Identify which cell holds the provided text, then report its (x, y) central coordinate. 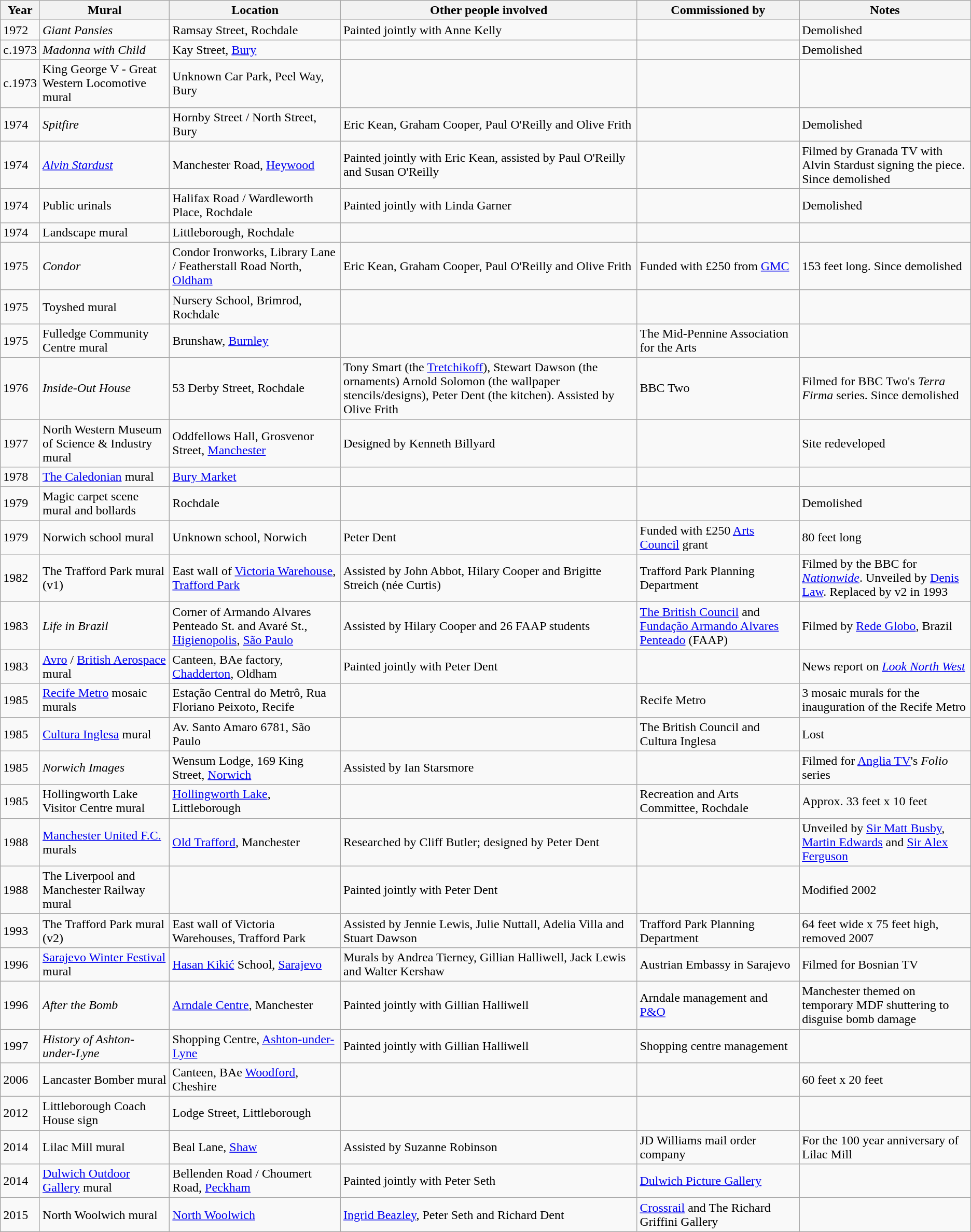
BBC Two (718, 388)
Arndale Centre, Manchester (255, 1005)
Madonna with Child (104, 50)
Assisted by Jennie Lewis, Julie Nuttall, Adelia Villa and Stuart Dawson (489, 930)
Recreation and Arts Committee, Rochdale (718, 802)
Dulwich Outdoor Gallery mural (104, 1181)
Estação Central do Metrô, Rua Floriano Peixoto, Recife (255, 700)
60 feet x 20 feet (885, 1080)
Manchester Road, Heywood (255, 165)
Beal Lane, Shaw (255, 1147)
Life in Brazil (104, 626)
Hollingworth Lake, Littleborough (255, 802)
Arndale management and P&O (718, 1005)
East wall of Victoria Warehouse, Trafford Park (255, 578)
Lilac Mill mural (104, 1147)
Researched by Cliff Butler; designed by Peter Dent (489, 842)
Assisted by Suzanne Robinson (489, 1147)
Giant Pansies (104, 30)
Painted jointly with Eric Kean, assisted by Paul O'Reilly and Susan O'Reilly (489, 165)
Wensum Lodge, 169 King Street, Norwich (255, 767)
Kay Street, Bury (255, 50)
Notes (885, 10)
East wall of Victoria Warehouses, Trafford Park (255, 930)
Brunshaw, Burnley (255, 340)
Magic carpet scene mural and bollards (104, 504)
Filmed by Rede Globo, Brazil (885, 626)
1993 (20, 930)
80 feet long (885, 537)
Assisted by Ian Starsmore (489, 767)
Designed by Kenneth Billyard (489, 443)
Old Trafford, Manchester (255, 842)
Filmed for Anglia TV's Folio series (885, 767)
Lancaster Bomber mural (104, 1080)
Location (255, 10)
Mural (104, 10)
Assisted by John Abbot, Hilary Cooper and Brigitte Streich (née Curtis) (489, 578)
Other people involved (489, 10)
Lost (885, 734)
Corner of Armando Alvares Penteado St. and Avaré St., Higienopolis, São Paulo (255, 626)
For the 100 year anniversary of Lilac Mill (885, 1147)
1997 (20, 1045)
JD Williams mail order company (718, 1147)
Toyshed mural (104, 307)
Littleborough Coach House sign (104, 1114)
2012 (20, 1114)
Norwich school mural (104, 537)
Rochdale (255, 504)
1982 (20, 578)
Landscape mural (104, 232)
Condor Ironworks, Library Lane / Featherstall Road North, Oldham (255, 266)
Filmed by the BBC for Nationwide. Unveiled by Denis Law. Replaced by v2 in 1993 (885, 578)
Oddfellows Hall, Grosvenor Street, Manchester (255, 443)
Filmed for BBC Two's Terra Firma series. Since demolished (885, 388)
The Mid-Pennine Association for the Arts (718, 340)
The Caledonian mural (104, 477)
Dulwich Picture Gallery (718, 1181)
Unveiled by Sir Matt Busby, Martin Edwards and Sir Alex Ferguson (885, 842)
Assisted by Hilary Cooper and 26 FAAP students (489, 626)
Hasan Kikić School, Sarajevo (255, 964)
Funded with £250 from GMC (718, 266)
64 feet wide x 75 feet high, removed 2007 (885, 930)
Nursery School, Brimrod, Rochdale (255, 307)
Filmed for Bosnian TV (885, 964)
Canteen, BAe Woodford, Cheshire (255, 1080)
Spitfire (104, 124)
Manchester United F.C. murals (104, 842)
Ramsay Street, Rochdale (255, 30)
The Trafford Park mural (v2) (104, 930)
Painted jointly with Anne Kelly (489, 30)
Painted jointly with Linda Garner (489, 205)
North Western Museum of Science & Industry mural (104, 443)
Bury Market (255, 477)
The Trafford Park mural (v1) (104, 578)
The Liverpool and Manchester Railway mural (104, 890)
Unknown school, Norwich (255, 537)
Peter Dent (489, 537)
The British Council and Cultura Inglesa (718, 734)
153 feet long. Since demolished (885, 266)
Sarajevo Winter Festival mural (104, 964)
Fulledge Community Centre mural (104, 340)
Av. Santo Amaro 6781, São Paulo (255, 734)
Approx. 33 feet x 10 feet (885, 802)
3 mosaic murals for the inauguration of the Recife Metro (885, 700)
Recife Metro mosaic murals (104, 700)
Austrian Embassy in Sarajevo (718, 964)
1978 (20, 477)
Alvin Stardust (104, 165)
Condor (104, 266)
Ingrid Beazley, Peter Seth and Richard Dent (489, 1214)
Shopping centre management (718, 1045)
Halifax Road / Wardleworth Place, Rochdale (255, 205)
Manchester themed on temporary MDF shuttering to disguise bomb damage (885, 1005)
History of Ashton-under-Lyne (104, 1045)
Crossrail and The Richard Griffini Gallery (718, 1214)
King George V - Great Western Locomotive mural (104, 83)
Public urinals (104, 205)
1972 (20, 30)
Hornby Street / North Street, Bury (255, 124)
News report on Look North West (885, 667)
Shopping Centre, Ashton-under-Lyne (255, 1045)
North Woolwich mural (104, 1214)
Littleborough, Rochdale (255, 232)
Canteen, BAe factory, Chadderton, Oldham (255, 667)
2006 (20, 1080)
Recife Metro (718, 700)
Inside-Out House (104, 388)
Lodge Street, Littleborough (255, 1114)
Unknown Car Park, Peel Way, Bury (255, 83)
Year (20, 10)
2015 (20, 1214)
Murals by Andrea Tierney, Gillian Halliwell, Jack Lewis and Walter Kershaw (489, 964)
North Woolwich (255, 1214)
Commissioned by (718, 10)
Modified 2002 (885, 890)
1976 (20, 388)
Painted jointly with Peter Seth (489, 1181)
Avro / British Aerospace mural (104, 667)
Hollingworth Lake Visitor Centre mural (104, 802)
Site redeveloped (885, 443)
53 Derby Street, Rochdale (255, 388)
Funded with £250 Arts Council grant (718, 537)
The British Council and Fundação Armando Alvares Penteado (FAAP) (718, 626)
Filmed by Granada TV with Alvin Stardust signing the piece. Since demolished (885, 165)
Cultura Inglesa mural (104, 734)
1977 (20, 443)
Bellenden Road / Choumert Road, Peckham (255, 1181)
Norwich Images (104, 767)
After the Bomb (104, 1005)
